Pinpoint the cell where the given text exists, returning its [x, y] midpoint coordinate. 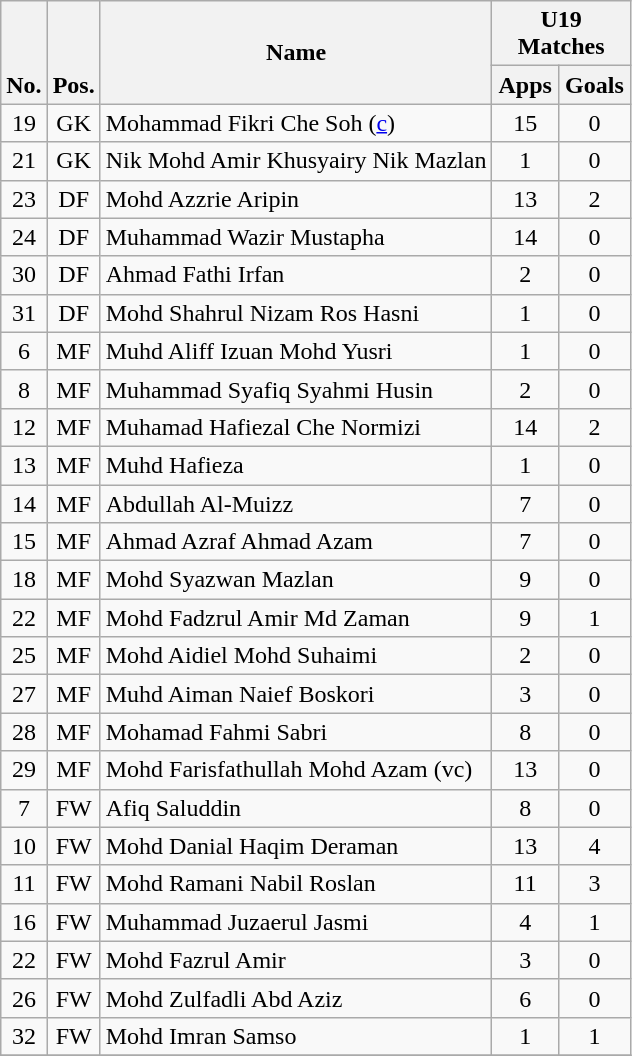
Mohammad Fikri Che Soh (c) [296, 123]
Mohd Fadzrul Amir Md Zaman [296, 618]
16 [24, 922]
Ahmad Fathi Irfan [296, 275]
Mohd Syazwan Mazlan [296, 580]
Muhammad Syafiq Syahmi Husin [296, 389]
Mohd Shahrul Nizam Ros Hasni [296, 313]
27 [24, 694]
Mohamad Fahmi Sabri [296, 732]
No. [24, 52]
Pos. [74, 52]
24 [24, 237]
Name [296, 52]
Mohd Farisfathullah Mohd Azam (vc) [296, 770]
12 [24, 427]
Abdullah Al-Muizz [296, 503]
Mohd Fazrul Amir [296, 960]
32 [24, 1036]
26 [24, 998]
Mohd Ramani Nabil Roslan [296, 884]
21 [24, 161]
18 [24, 580]
31 [24, 313]
Mohd Aidiel Mohd Suhaimi [296, 656]
25 [24, 656]
30 [24, 275]
19 [24, 123]
Muhd Aiman Naief Boskori [296, 694]
Mohd Danial Haqim Deraman [296, 846]
Mohd Zulfadli Abd Aziz [296, 998]
Mohd Azzrie Aripin [296, 199]
Goals [594, 85]
Ahmad Azraf Ahmad Azam [296, 542]
28 [24, 732]
Muhammad Wazir Mustapha [296, 237]
U19 Matches [562, 34]
Afiq Saluddin [296, 808]
Mohd Imran Samso [296, 1036]
29 [24, 770]
Muhamad Hafiezal Che Normizi [296, 427]
Muhd Hafieza [296, 465]
Apps [526, 85]
10 [24, 846]
23 [24, 199]
Nik Mohd Amir Khusyairy Nik Mazlan [296, 161]
Muhd Aliff Izuan Mohd Yusri [296, 351]
Muhammad Juzaerul Jasmi [296, 922]
